Capture the cell that displays the provided text and extract its (X, Y) central coordinate. 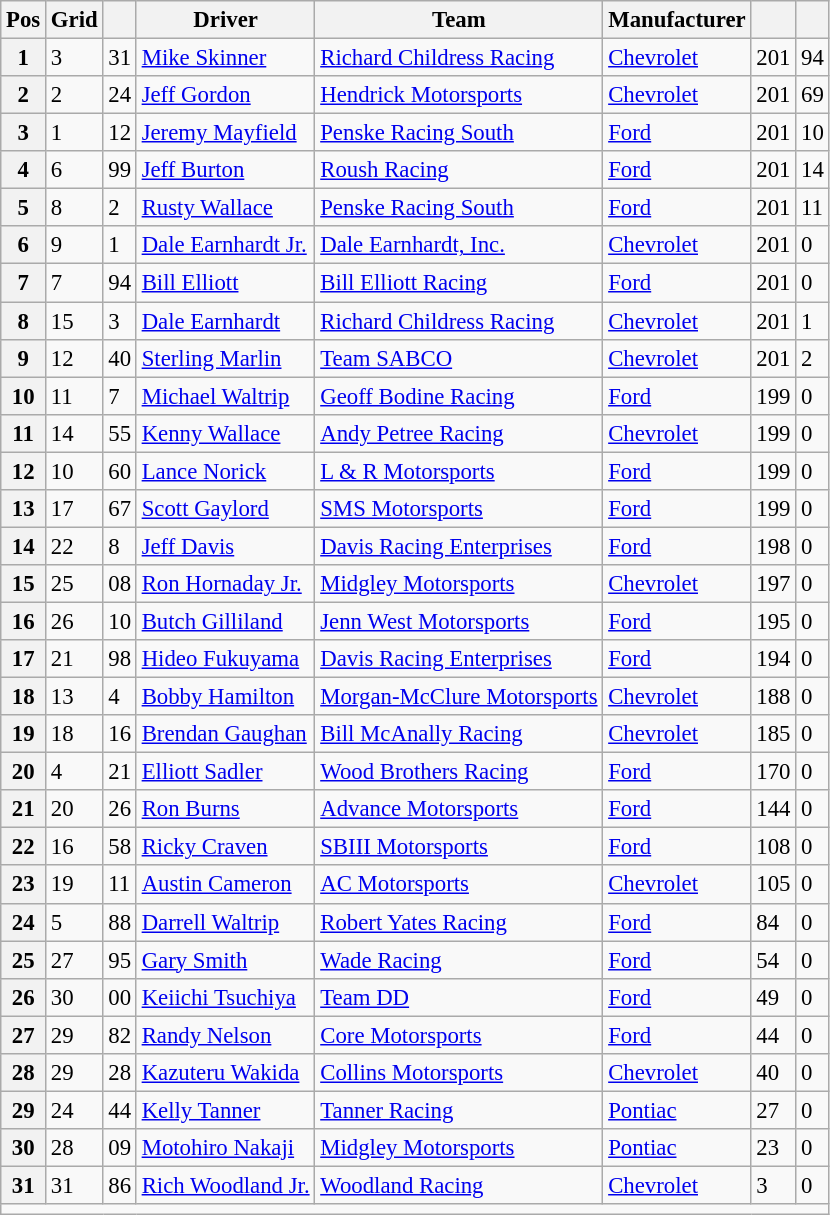
197 (774, 584)
98 (120, 659)
Wood Brothers Racing (459, 772)
Kenny Wallace (226, 433)
AC Motorsports (459, 885)
Advance Motorsports (459, 809)
SMS Motorsports (459, 509)
Dale Earnhardt (226, 321)
69 (812, 95)
Team DD (459, 997)
Scott Gaylord (226, 509)
82 (120, 1035)
Woodland Racing (459, 1185)
Motohiro Nakaji (226, 1148)
Roush Racing (459, 170)
Dale Earnhardt, Inc. (459, 245)
Tanner Racing (459, 1110)
55 (120, 433)
Jeff Burton (226, 170)
Lance Norick (226, 471)
185 (774, 734)
Dale Earnhardt Jr. (226, 245)
Wade Racing (459, 960)
00 (120, 997)
Hendrick Motorsports (459, 95)
60 (120, 471)
08 (120, 584)
Ron Hornaday Jr. (226, 584)
Grid (74, 20)
Michael Waltrip (226, 396)
Ron Burns (226, 809)
Morgan-McClure Motorsports (459, 697)
84 (774, 922)
Team (459, 20)
Rich Woodland Jr. (226, 1185)
86 (120, 1185)
144 (774, 809)
Jeff Davis (226, 546)
Bill Elliott (226, 283)
Robert Yates Racing (459, 922)
Pos (24, 20)
105 (774, 885)
Manufacturer (677, 20)
Bill Elliott Racing (459, 283)
Core Motorsports (459, 1035)
Randy Nelson (226, 1035)
Kazuteru Wakida (226, 1073)
SBIII Motorsports (459, 847)
194 (774, 659)
88 (120, 922)
67 (120, 509)
Team SABCO (459, 358)
Driver (226, 20)
Darrell Waltrip (226, 922)
Bill McAnally Racing (459, 734)
108 (774, 847)
Jeremy Mayfield (226, 133)
Collins Motorsports (459, 1073)
L & R Motorsports (459, 471)
Sterling Marlin (226, 358)
Ricky Craven (226, 847)
Geoff Bodine Racing (459, 396)
Brendan Gaughan (226, 734)
Austin Cameron (226, 885)
54 (774, 960)
Kelly Tanner (226, 1110)
Keiichi Tsuchiya (226, 997)
Elliott Sadler (226, 772)
99 (120, 170)
198 (774, 546)
Jenn West Motorsports (459, 621)
Jeff Gordon (226, 95)
Butch Gilliland (226, 621)
Bobby Hamilton (226, 697)
95 (120, 960)
Gary Smith (226, 960)
Hideo Fukuyama (226, 659)
49 (774, 997)
195 (774, 621)
58 (120, 847)
09 (120, 1148)
170 (774, 772)
Mike Skinner (226, 58)
188 (774, 697)
Andy Petree Racing (459, 433)
Rusty Wallace (226, 208)
